Find where the given text appears and provide that cell's center as (x, y) coordinate. 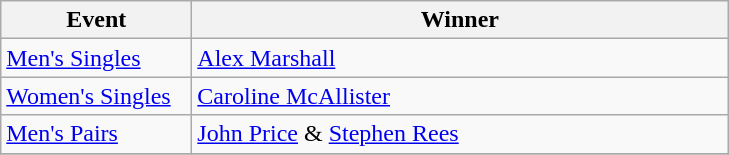
John Price & Stephen Rees (460, 134)
Caroline McAllister (460, 96)
Men's Singles (96, 58)
Alex Marshall (460, 58)
Winner (460, 20)
Men's Pairs (96, 134)
Event (96, 20)
Women's Singles (96, 96)
